Return the [X, Y] coordinate for the center point of the cell that contains the specified text.  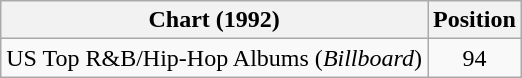
Chart (1992) [214, 20]
94 [475, 58]
Position [475, 20]
US Top R&B/Hip-Hop Albums (Billboard) [214, 58]
